Scan for the cell matching the given text and deliver its (X, Y) coordinate at center. 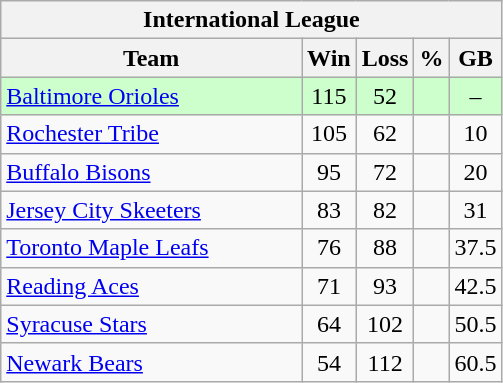
115 (330, 96)
42.5 (476, 286)
62 (385, 134)
International League (252, 20)
Team (152, 58)
GB (476, 58)
112 (385, 362)
52 (385, 96)
72 (385, 172)
60.5 (476, 362)
Loss (385, 58)
10 (476, 134)
71 (330, 286)
76 (330, 248)
64 (330, 324)
Reading Aces (152, 286)
95 (330, 172)
31 (476, 210)
88 (385, 248)
– (476, 96)
20 (476, 172)
83 (330, 210)
Baltimore Orioles (152, 96)
37.5 (476, 248)
105 (330, 134)
Jersey City Skeeters (152, 210)
Buffalo Bisons (152, 172)
Toronto Maple Leafs (152, 248)
% (432, 58)
Syracuse Stars (152, 324)
102 (385, 324)
Rochester Tribe (152, 134)
82 (385, 210)
Win (330, 58)
93 (385, 286)
Newark Bears (152, 362)
54 (330, 362)
50.5 (476, 324)
